Identify which cell holds the provided text, then report its [X, Y] central coordinate. 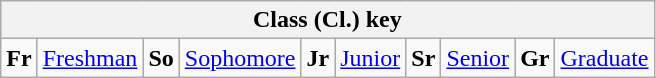
Fr [19, 58]
Freshman [90, 58]
Graduate [604, 58]
Sr [424, 58]
Gr [535, 58]
So [161, 58]
Junior [370, 58]
Class (Cl.) key [328, 20]
Sophomore [240, 58]
Jr [318, 58]
Senior [478, 58]
